For the text-containing cell, return its midpoint in (X, Y) coordinate format. 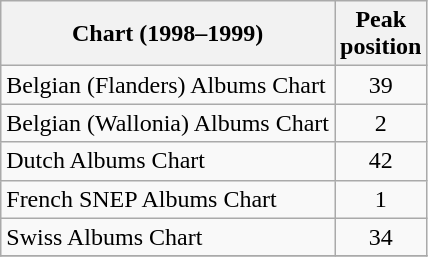
1 (380, 199)
39 (380, 85)
2 (380, 123)
Belgian (Wallonia) Albums Chart (168, 123)
Chart (1998–1999) (168, 34)
French SNEP Albums Chart (168, 199)
34 (380, 237)
Swiss Albums Chart (168, 237)
42 (380, 161)
Dutch Albums Chart (168, 161)
Belgian (Flanders) Albums Chart (168, 85)
Peakposition (380, 34)
